Extract the (X, Y) coordinate from the center of the cell holding the provided text.  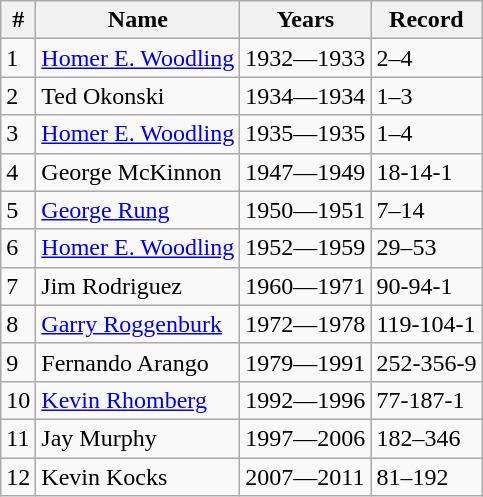
George Rung (138, 210)
1997—2006 (306, 438)
1952—1959 (306, 248)
Jay Murphy (138, 438)
182–346 (426, 438)
1–3 (426, 96)
12 (18, 477)
29–53 (426, 248)
6 (18, 248)
1932—1933 (306, 58)
# (18, 20)
1979—1991 (306, 362)
7–14 (426, 210)
Fernando Arango (138, 362)
Record (426, 20)
1947—1949 (306, 172)
2 (18, 96)
252-356-9 (426, 362)
8 (18, 324)
1950—1951 (306, 210)
18-14-1 (426, 172)
Name (138, 20)
1935—1935 (306, 134)
Years (306, 20)
Jim Rodriguez (138, 286)
5 (18, 210)
81–192 (426, 477)
7 (18, 286)
90-94-1 (426, 286)
1960—1971 (306, 286)
9 (18, 362)
11 (18, 438)
1992—1996 (306, 400)
2007—2011 (306, 477)
Garry Roggenburk (138, 324)
Ted Okonski (138, 96)
4 (18, 172)
10 (18, 400)
Kevin Rhomberg (138, 400)
Kevin Kocks (138, 477)
2–4 (426, 58)
1934—1934 (306, 96)
1 (18, 58)
1–4 (426, 134)
1972—1978 (306, 324)
George McKinnon (138, 172)
77-187-1 (426, 400)
3 (18, 134)
119-104-1 (426, 324)
